Output the [X, Y] coordinate of the center of the cell containing the given text.  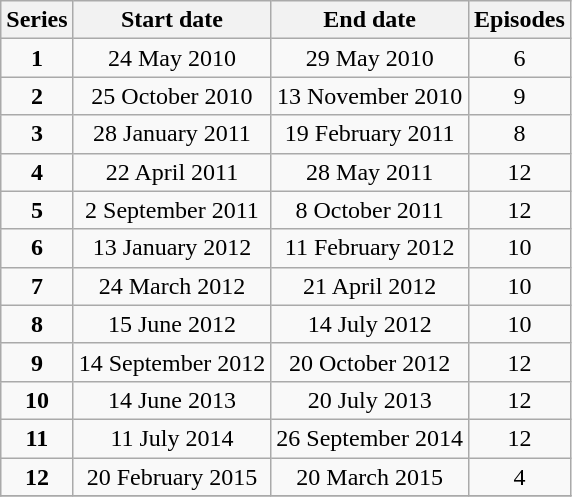
29 May 2010 [370, 58]
28 May 2011 [370, 172]
15 June 2012 [172, 324]
19 February 2011 [370, 134]
28 January 2011 [172, 134]
20 February 2015 [172, 477]
21 April 2012 [370, 286]
Start date [172, 20]
7 [37, 286]
22 April 2011 [172, 172]
25 October 2010 [172, 96]
24 May 2010 [172, 58]
24 March 2012 [172, 286]
2 [37, 96]
14 June 2013 [172, 400]
11 July 2014 [172, 438]
20 July 2013 [370, 400]
1 [37, 58]
14 September 2012 [172, 362]
3 [37, 134]
Series [37, 20]
13 November 2010 [370, 96]
14 July 2012 [370, 324]
2 September 2011 [172, 210]
20 October 2012 [370, 362]
11 February 2012 [370, 248]
End date [370, 20]
8 October 2011 [370, 210]
Episodes [520, 20]
26 September 2014 [370, 438]
13 January 2012 [172, 248]
5 [37, 210]
11 [37, 438]
20 March 2015 [370, 477]
